Provide the (X, Y) coordinate of the cell's center where the given text is located.  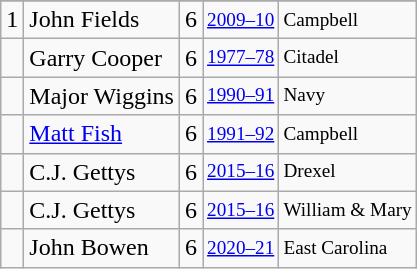
1977–78 (241, 58)
Major Wiggins (102, 96)
2009–10 (241, 20)
Citadel (348, 58)
1991–92 (241, 134)
East Carolina (348, 248)
Matt Fish (102, 134)
2020–21 (241, 248)
1 (12, 20)
Drexel (348, 172)
Navy (348, 96)
John Bowen (102, 248)
1990–91 (241, 96)
William & Mary (348, 210)
John Fields (102, 20)
Garry Cooper (102, 58)
